Return (X, Y) of the center of cell containing provided text 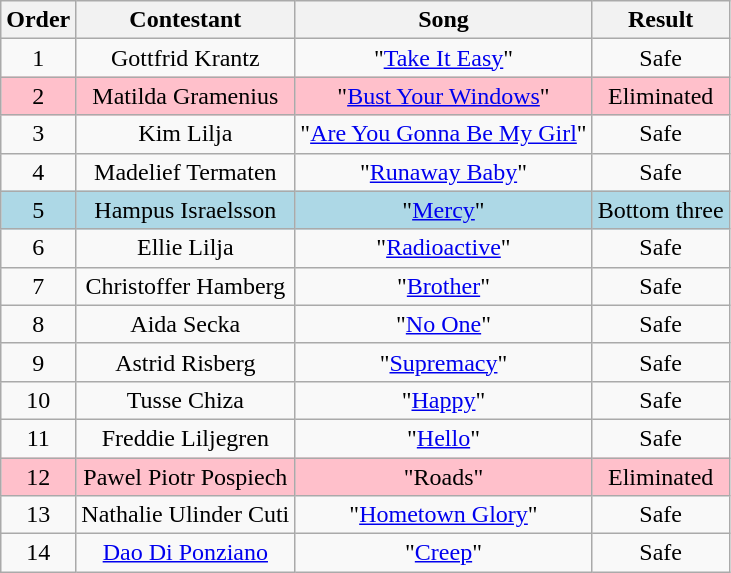
Gottfrid Krantz (186, 58)
2 (38, 96)
6 (38, 248)
"Are You Gonna Be My Girl" (444, 134)
"Take It Easy" (444, 58)
"Hometown Glory" (444, 515)
Matilda Gramenius (186, 96)
Astrid Risberg (186, 362)
"Runaway Baby" (444, 172)
3 (38, 134)
"Brother" (444, 286)
13 (38, 515)
Hampus Israelsson (186, 210)
Result (660, 20)
"Mercy" (444, 210)
"Supremacy" (444, 362)
Nathalie Ulinder Cuti (186, 515)
"Hello" (444, 438)
14 (38, 553)
"Radioactive" (444, 248)
Madelief Termaten (186, 172)
4 (38, 172)
"Bust Your Windows" (444, 96)
"Happy" (444, 400)
10 (38, 400)
Bottom three (660, 210)
5 (38, 210)
9 (38, 362)
Freddie Liljegren (186, 438)
Order (38, 20)
Aida Secka (186, 324)
7 (38, 286)
Contestant (186, 20)
Pawel Piotr Pospiech (186, 477)
Dao Di Ponziano (186, 553)
Christoffer Hamberg (186, 286)
Tusse Chiza (186, 400)
Kim Lilja (186, 134)
Ellie Lilja (186, 248)
"No One" (444, 324)
12 (38, 477)
"Creep" (444, 553)
1 (38, 58)
8 (38, 324)
11 (38, 438)
"Roads" (444, 477)
Song (444, 20)
